Locate the cell with the specified text and output its [X, Y] center coordinate. 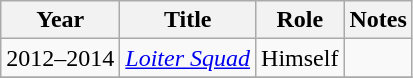
Himself [300, 58]
Role [300, 20]
Title [188, 20]
Year [60, 20]
Notes [378, 20]
Loiter Squad [188, 58]
2012–2014 [60, 58]
